Return the (x, y) coordinate for the center point of the cell that contains the specified text.  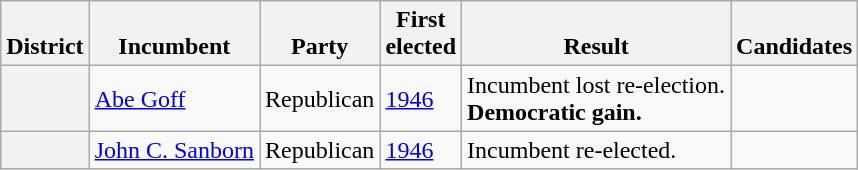
John C. Sanborn (174, 150)
District (45, 34)
Result (596, 34)
Incumbent (174, 34)
Incumbent lost re-election.Democratic gain. (596, 98)
Party (320, 34)
Candidates (794, 34)
Incumbent re-elected. (596, 150)
Firstelected (421, 34)
Abe Goff (174, 98)
